Search for the cell housing the specified text and yield its [X, Y] center coordinate. 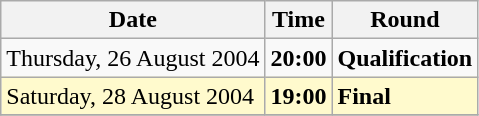
Round [405, 20]
Time [298, 20]
Saturday, 28 August 2004 [133, 96]
Final [405, 96]
19:00 [298, 96]
20:00 [298, 58]
Thursday, 26 August 2004 [133, 58]
Date [133, 20]
Qualification [405, 58]
